Locate the cell with the specified text and output its [X, Y] center coordinate. 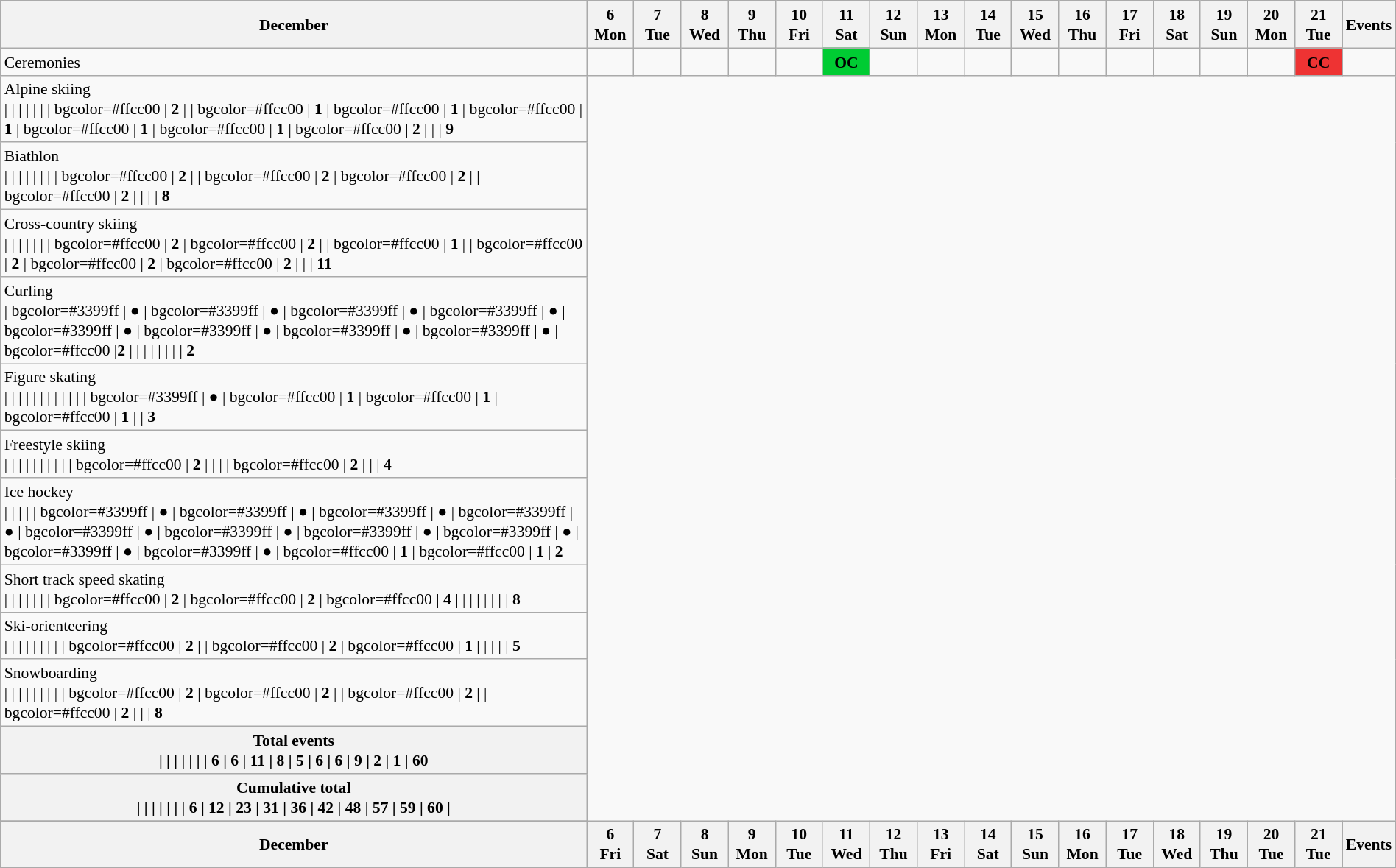
20Mon [1272, 24]
Freestyle skiing| | | | | | | | | | bgcolor=#ffcc00 | 2 | | | | bgcolor=#ffcc00 | 2 | | | 4 [294, 454]
19Sun [1224, 24]
10Fri [799, 24]
7Tue [658, 24]
15Sun [1035, 844]
12Thu [894, 844]
Ceremonies [294, 62]
7Sat [658, 844]
Short track speed skating| | | | | | | bgcolor=#ffcc00 | 2 | bgcolor=#ffcc00 | 2 | bgcolor=#ffcc00 | 4 | | | | | | | | 8 [294, 588]
16Mon [1082, 844]
12Sun [894, 24]
17Tue [1129, 844]
13Mon [941, 24]
13Fri [941, 844]
8Wed [705, 24]
9Thu [752, 24]
6Mon [610, 24]
Total events| | | | | | | 6 | 6 | 11 | 8 | 5 | 6 | 6 | 9 | 2 | 1 | 60 [294, 749]
Cumulative total| | | | | | | 6 | 12 | 23 | 31 | 36 | 42 | 48 | 57 | 59 | 60 | [294, 797]
17Fri [1129, 24]
16Thu [1082, 24]
Snowboarding| | | | | | | | | bgcolor=#ffcc00 | 2 | bgcolor=#ffcc00 | 2 | | bgcolor=#ffcc00 | 2 | | bgcolor=#ffcc00 | 2 | | | 8 [294, 692]
6Fri [610, 844]
14Tue [988, 24]
14Sat [988, 844]
15Wed [1035, 24]
8Sun [705, 844]
11Sat [846, 24]
19Thu [1224, 844]
9Mon [752, 844]
Ski-orienteering| | | | | | | | | bgcolor=#ffcc00 | 2 | | bgcolor=#ffcc00 | 2 | bgcolor=#ffcc00 | 1 | | | | | 5 [294, 635]
CC [1319, 62]
18Wed [1177, 844]
Biathlon| | | | | | | | bgcolor=#ffcc00 | 2 | | bgcolor=#ffcc00 | 2 | bgcolor=#ffcc00 | 2 | | bgcolor=#ffcc00 | 2 | | | | 8 [294, 175]
Figure skating| | | | | | | | | | | | bgcolor=#3399ff | ● | bgcolor=#ffcc00 | 1 | bgcolor=#ffcc00 | 1 | bgcolor=#ffcc00 | 1 | | 3 [294, 398]
OC [846, 62]
11Wed [846, 844]
10Tue [799, 844]
20Tue [1272, 844]
18Sat [1177, 24]
